Pinpoint the cell where the given text exists, returning its (x, y) midpoint coordinate. 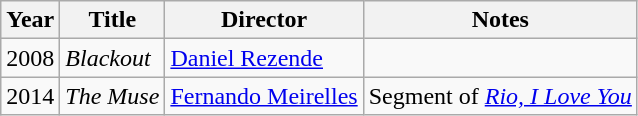
Fernando Meirelles (264, 96)
Title (112, 20)
Director (264, 20)
Year (30, 20)
Segment of Rio, I Love You (500, 96)
Daniel Rezende (264, 58)
2014 (30, 96)
Notes (500, 20)
2008 (30, 58)
The Muse (112, 96)
Blackout (112, 58)
